For the text-containing cell, return its midpoint in [X, Y] coordinate format. 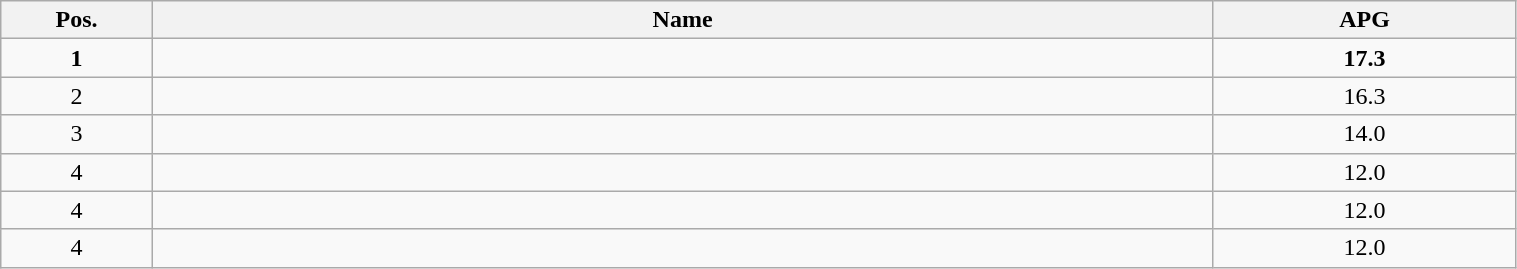
Name [682, 20]
1 [77, 58]
APG [1364, 20]
3 [77, 134]
2 [77, 96]
14.0 [1364, 134]
Pos. [77, 20]
16.3 [1364, 96]
17.3 [1364, 58]
